For the text-containing cell, return its midpoint in [X, Y] coordinate format. 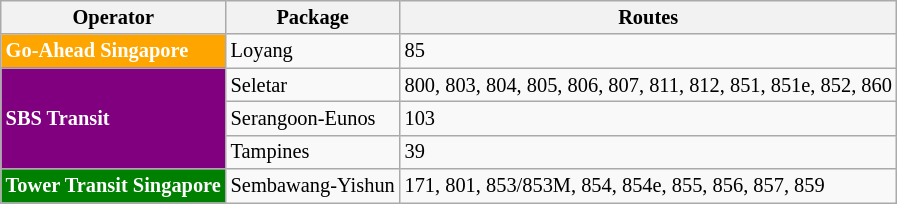
Package [313, 17]
Go-Ahead Singapore [114, 51]
85 [648, 51]
800, 803, 804, 805, 806, 807, 811, 812, 851, 851e, 852, 860 [648, 85]
39 [648, 152]
SBS Transit [114, 118]
103 [648, 118]
Tower Transit Singapore [114, 186]
Operator [114, 17]
Loyang [313, 51]
171, 801, 853/853M, 854, 854e, 855, 856, 857, 859 [648, 186]
Routes [648, 17]
Serangoon-Eunos [313, 118]
Tampines [313, 152]
Seletar [313, 85]
Sembawang-Yishun [313, 186]
